Output the (X, Y) coordinate of the center of the cell containing the given text.  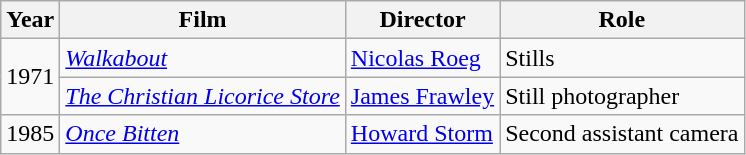
Howard Storm (422, 134)
Second assistant camera (622, 134)
1971 (30, 77)
Still photographer (622, 96)
Stills (622, 58)
Role (622, 20)
James Frawley (422, 96)
1985 (30, 134)
Year (30, 20)
The Christian Licorice Store (203, 96)
Nicolas Roeg (422, 58)
Once Bitten (203, 134)
Director (422, 20)
Walkabout (203, 58)
Film (203, 20)
